Capture the cell that displays the provided text and extract its [X, Y] central coordinate. 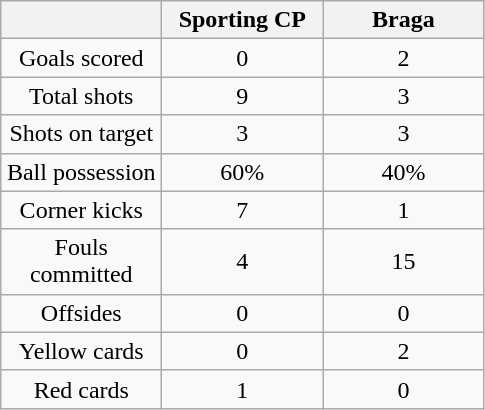
Total shots [82, 96]
4 [242, 262]
40% [404, 172]
Corner kicks [82, 210]
Sporting CP [242, 20]
Offsides [82, 313]
7 [242, 210]
9 [242, 96]
Braga [404, 20]
15 [404, 262]
60% [242, 172]
Goals scored [82, 58]
Fouls committed [82, 262]
Shots on target [82, 134]
Ball possession [82, 172]
Yellow cards [82, 351]
Red cards [82, 389]
